Output the [x, y] coordinate of the center of the cell containing the given text.  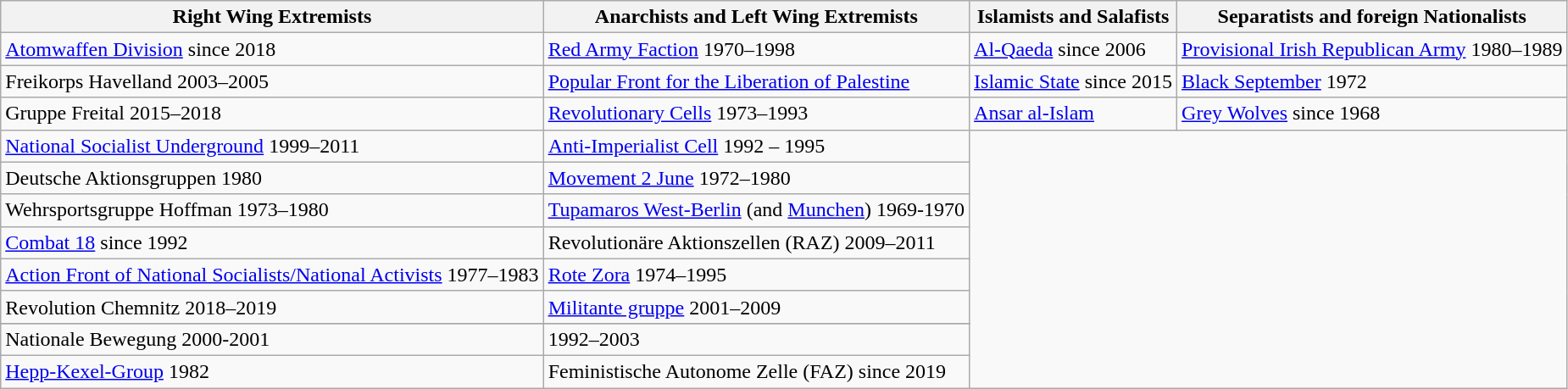
Separatists and foreign Nationalists [1372, 17]
Wehrsportsgruppe Hoffman 1973–1980 [272, 210]
1992–2003 [756, 339]
Provisional Irish Republican Army 1980–1989 [1372, 49]
Militante gruppe 2001–2009 [756, 307]
Nationale Bewegung 2000-2001 [272, 339]
Hepp-Kexel-Group 1982 [272, 371]
National Socialist Underground 1999–2011 [272, 146]
Black September 1972 [1372, 81]
Anti-Imperialist Cell 1992 – 1995 [756, 146]
Al-Qaeda since 2006 [1073, 49]
Tupamaros West-Berlin (and Munchen) 1969-1970 [756, 210]
Gruppe Freital 2015–2018 [272, 114]
Revolutionary Cells 1973–1993 [756, 114]
Combat 18 since 1992 [272, 242]
Right Wing Extremists [272, 17]
Anarchists and Left Wing Extremists [756, 17]
Feministische Autonome Zelle (FAZ) since 2019 [756, 371]
Action Front of National Socialists/National Activists 1977–1983 [272, 275]
Popular Front for the Liberation of Palestine [756, 81]
Revolution Chemnitz 2018–2019 [272, 307]
Movement 2 June 1972–1980 [756, 178]
Atomwaffen Division since 2018 [272, 49]
Grey Wolves since 1968 [1372, 114]
Islamists and Salafists [1073, 17]
Islamic State since 2015 [1073, 81]
Revolutionäre Aktionszellen (RAZ) 2009–2011 [756, 242]
Rote Zora 1974–1995 [756, 275]
Freikorps Havelland 2003–2005 [272, 81]
Deutsche Aktionsgruppen 1980 [272, 178]
Red Army Faction 1970–1998 [756, 49]
Ansar al-Islam [1073, 114]
